Output the [X, Y] coordinate of the center of the cell containing the given text.  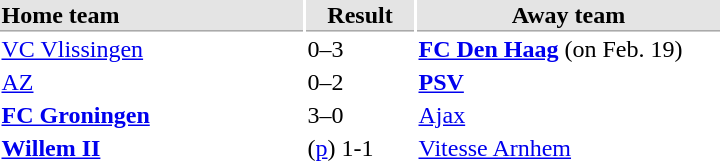
Away team [568, 16]
AZ [152, 83]
0–2 [360, 83]
0–3 [360, 49]
FC Den Haag (on Feb. 19) [568, 49]
VC Vlissingen [152, 49]
PSV [568, 83]
Result [360, 16]
Ajax [568, 115]
Home team [152, 16]
3–0 [360, 115]
FC Groningen [152, 115]
